Return the [X, Y] coordinate for the center point of the cell that contains the specified text.  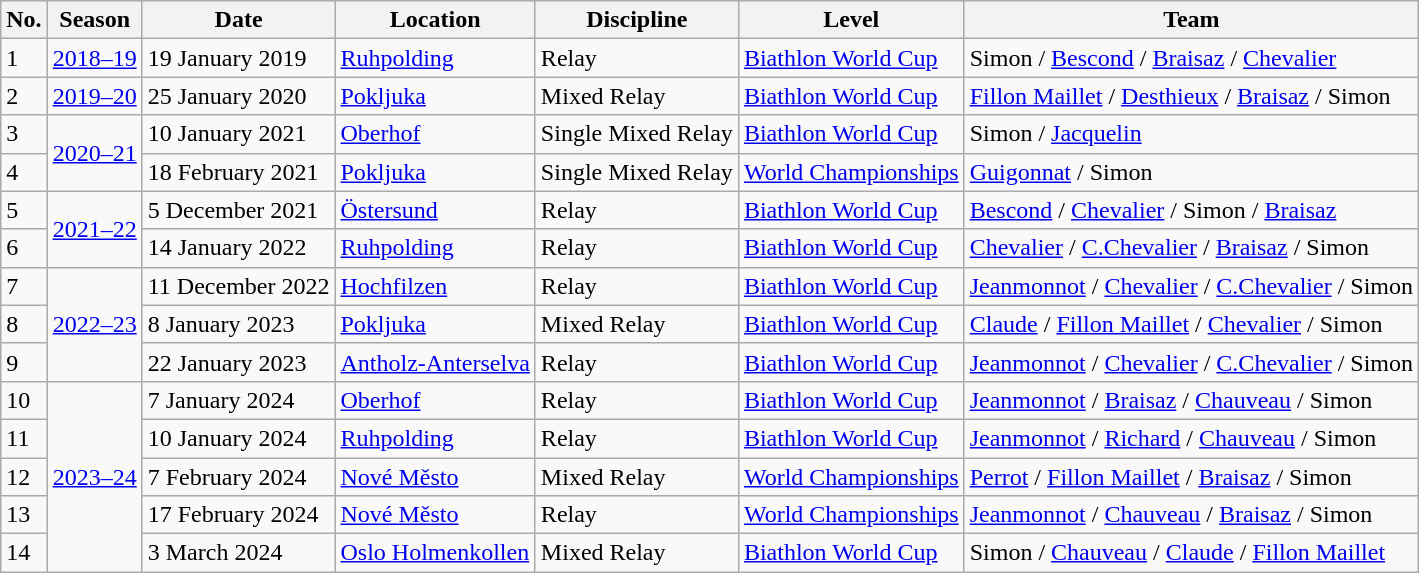
8 January 2023 [238, 324]
4 [24, 172]
Discipline [636, 20]
13 [24, 515]
Fillon Maillet / Desthieux / Braisaz / Simon [1191, 96]
22 January 2023 [238, 362]
Team [1191, 20]
Season [94, 20]
11 December 2022 [238, 286]
10 [24, 400]
12 [24, 477]
Östersund [435, 210]
18 February 2021 [238, 172]
Jeanmonnot / Braisaz / Chauveau / Simon [1191, 400]
14 [24, 553]
7 [24, 286]
19 January 2019 [238, 58]
Bescond / Chevalier / Simon / Braisaz [1191, 210]
8 [24, 324]
10 January 2021 [238, 134]
14 January 2022 [238, 248]
2020–21 [94, 153]
Level [851, 20]
5 December 2021 [238, 210]
Claude / Fillon Maillet / Chevalier / Simon [1191, 324]
Simon / Bescond / Braisaz / Chevalier [1191, 58]
9 [24, 362]
Perrot / Fillon Maillet / Braisaz / Simon [1191, 477]
2021–22 [94, 229]
11 [24, 438]
Simon / Chauveau / Claude / Fillon Maillet [1191, 553]
Chevalier / C.Chevalier / Braisaz / Simon [1191, 248]
1 [24, 58]
3 [24, 134]
25 January 2020 [238, 96]
2018–19 [94, 58]
No. [24, 20]
Location [435, 20]
2019–20 [94, 96]
6 [24, 248]
Guigonnat / Simon [1191, 172]
Jeanmonnot / Richard / Chauveau / Simon [1191, 438]
10 January 2024 [238, 438]
2 [24, 96]
Jeanmonnot / Chauveau / Braisaz / Simon [1191, 515]
5 [24, 210]
7 January 2024 [238, 400]
Antholz-Anterselva [435, 362]
2023–24 [94, 476]
2022–23 [94, 324]
Date [238, 20]
Simon / Jacquelin [1191, 134]
17 February 2024 [238, 515]
7 February 2024 [238, 477]
3 March 2024 [238, 553]
Oslo Holmenkollen [435, 553]
Hochfilzen [435, 286]
